Provide the [x, y] coordinate of the cell's center where the given text is located.  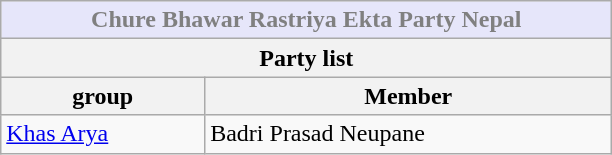
Chure Bhawar Rastriya Ekta Party Nepal [306, 20]
Badri Prasad Neupane [408, 134]
Khas Arya [103, 134]
Member [408, 96]
group [103, 96]
Party list [306, 58]
